Pinpoint the cell where the given text exists, returning its (X, Y) midpoint coordinate. 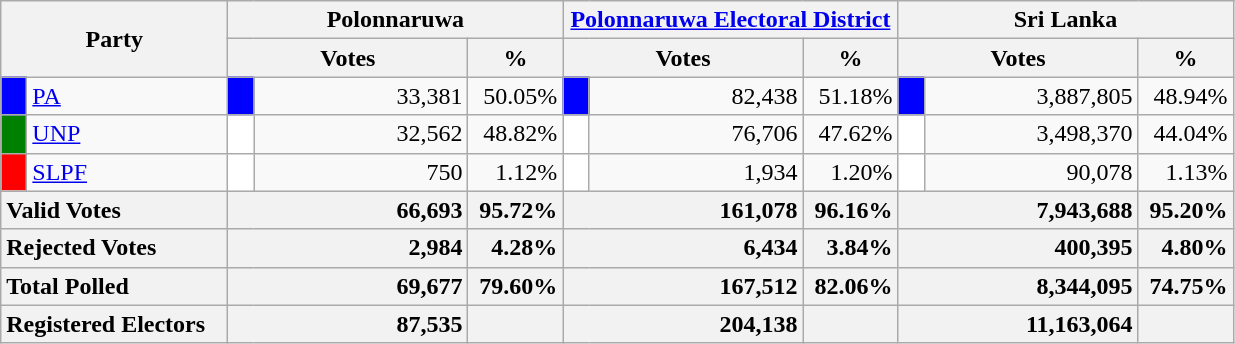
PA (128, 96)
1.12% (516, 172)
95.72% (516, 210)
Rejected Votes (114, 248)
87,535 (348, 324)
76,706 (696, 134)
4.80% (1186, 248)
1.13% (1186, 172)
4.28% (516, 248)
Polonnaruwa Electoral District (730, 20)
Registered Electors (114, 324)
6,434 (683, 248)
8,344,095 (1018, 286)
3.84% (850, 248)
50.05% (516, 96)
47.62% (850, 134)
44.04% (1186, 134)
Sri Lanka (1066, 20)
2,984 (348, 248)
82.06% (850, 286)
96.16% (850, 210)
11,163,064 (1018, 324)
1.20% (850, 172)
Valid Votes (114, 210)
400,395 (1018, 248)
3,887,805 (1031, 96)
69,677 (348, 286)
Party (114, 39)
48.82% (516, 134)
750 (361, 172)
48.94% (1186, 96)
7,943,688 (1018, 210)
UNP (128, 134)
Polonnaruwa (396, 20)
161,078 (683, 210)
66,693 (348, 210)
82,438 (696, 96)
90,078 (1031, 172)
95.20% (1186, 210)
3,498,370 (1031, 134)
33,381 (361, 96)
167,512 (683, 286)
74.75% (1186, 286)
51.18% (850, 96)
Total Polled (114, 286)
79.60% (516, 286)
204,138 (683, 324)
1,934 (696, 172)
32,562 (361, 134)
SLPF (128, 172)
